From the cell containing the given text, extract its center point as [X, Y] coordinate. 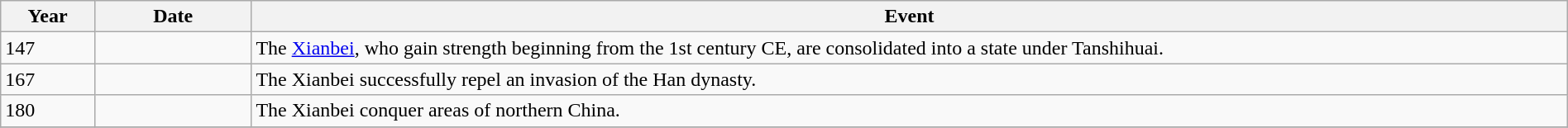
Date [172, 17]
180 [48, 111]
The Xianbei conquer areas of northern China. [910, 111]
167 [48, 79]
The Xianbei successfully repel an invasion of the Han dynasty. [910, 79]
Event [910, 17]
147 [48, 48]
Year [48, 17]
The Xianbei, who gain strength beginning from the 1st century CE, are consolidated into a state under Tanshihuai. [910, 48]
